From the cell containing the given text, extract its center point as [x, y] coordinate. 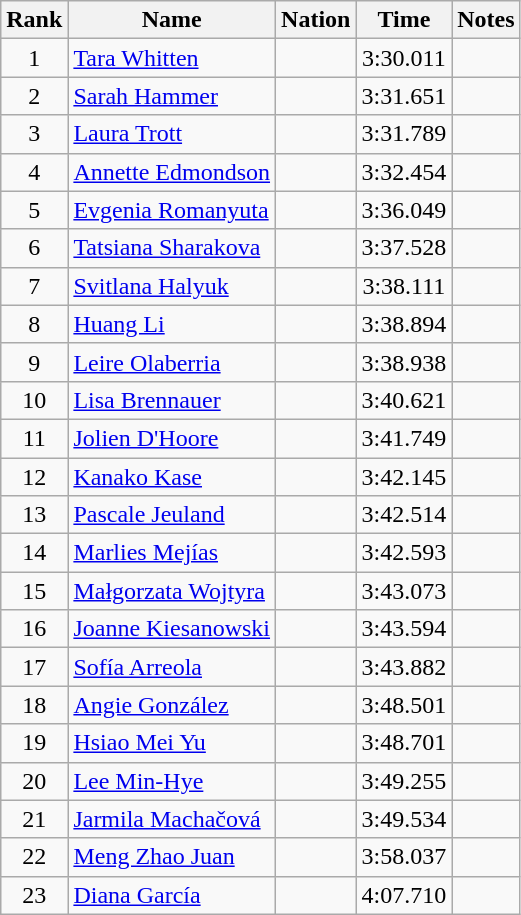
Lisa Brennauer [172, 400]
19 [34, 743]
3:41.749 [404, 438]
Jarmila Machačová [172, 819]
Małgorzata Wojtyra [172, 591]
Joanne Kiesanowski [172, 629]
Notes [486, 20]
Svitlana Halyuk [172, 286]
Nation [316, 20]
3:38.111 [404, 286]
3:38.894 [404, 324]
3:30.011 [404, 58]
7 [34, 286]
3:37.528 [404, 248]
3:31.789 [404, 134]
Tatsiana Sharakova [172, 248]
Meng Zhao Juan [172, 857]
10 [34, 400]
3:38.938 [404, 362]
6 [34, 248]
8 [34, 324]
Hsiao Mei Yu [172, 743]
21 [34, 819]
3:42.514 [404, 515]
14 [34, 553]
Laura Trott [172, 134]
Tara Whitten [172, 58]
Kanako Kase [172, 477]
22 [34, 857]
9 [34, 362]
3:42.593 [404, 553]
5 [34, 210]
3:43.882 [404, 667]
23 [34, 895]
Leire Olaberria [172, 362]
4:07.710 [404, 895]
15 [34, 591]
17 [34, 667]
Name [172, 20]
3:32.454 [404, 172]
Sofía Arreola [172, 667]
4 [34, 172]
Evgenia Romanyuta [172, 210]
Diana García [172, 895]
3:48.701 [404, 743]
Lee Min-Hye [172, 781]
Sarah Hammer [172, 96]
18 [34, 705]
13 [34, 515]
3:58.037 [404, 857]
3:49.255 [404, 781]
Huang Li [172, 324]
11 [34, 438]
20 [34, 781]
Angie González [172, 705]
3:31.651 [404, 96]
3:43.073 [404, 591]
3 [34, 134]
3:36.049 [404, 210]
Time [404, 20]
3:42.145 [404, 477]
Rank [34, 20]
3:49.534 [404, 819]
Annette Edmondson [172, 172]
3:40.621 [404, 400]
3:48.501 [404, 705]
Pascale Jeuland [172, 515]
3:43.594 [404, 629]
16 [34, 629]
Jolien D'Hoore [172, 438]
1 [34, 58]
Marlies Mejías [172, 553]
2 [34, 96]
12 [34, 477]
